Identify which cell holds the provided text, then report its (x, y) central coordinate. 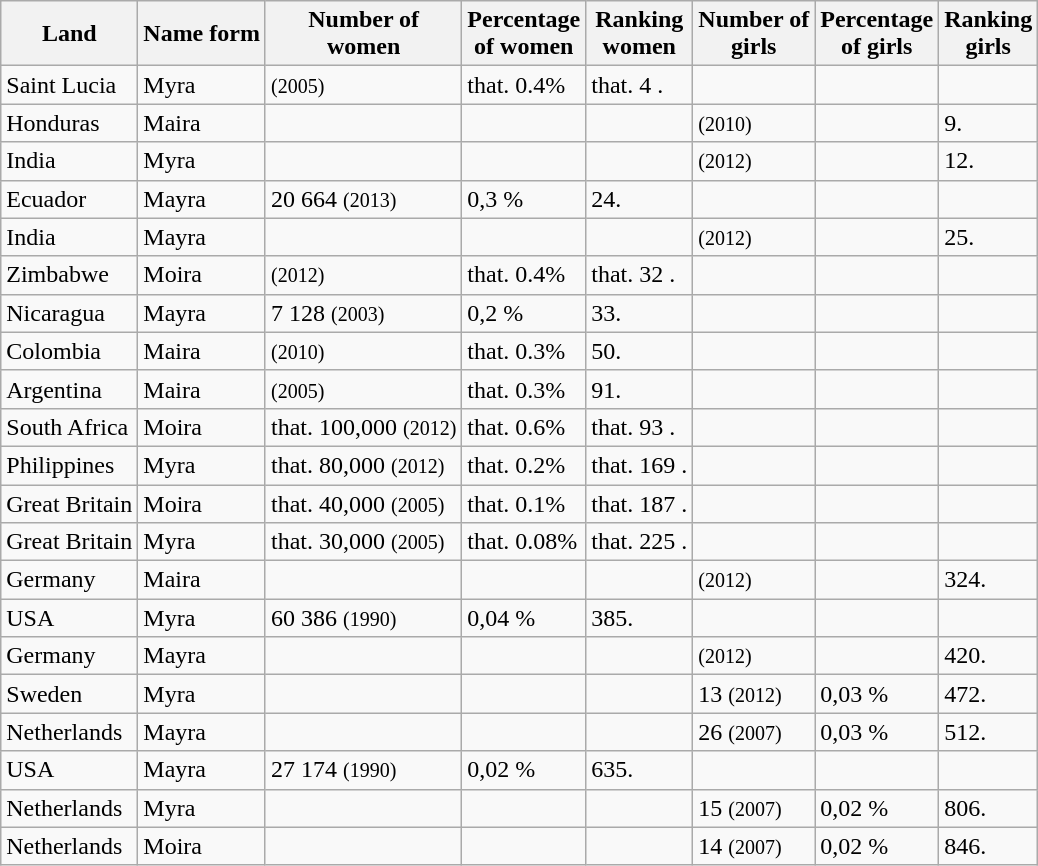
that. 0.6% (524, 427)
0,04 % (524, 618)
that. 0.08% (524, 542)
Honduras (70, 123)
26 (2007) (754, 732)
Name form (202, 34)
that. 30,000 (2005) (363, 542)
Rankingwomen (640, 34)
that. 100,000 (2012) (363, 427)
60 386 (1990) (363, 618)
472. (988, 694)
Saint Lucia (70, 85)
that. 40,000 (2005) (363, 503)
Nicaragua (70, 313)
that. 187 . (640, 503)
that. 225 . (640, 542)
that. 169 . (640, 465)
9. (988, 123)
324. (988, 580)
806. (988, 808)
91. (640, 389)
20 664 (2013) (363, 199)
Colombia (70, 351)
15 (2007) (754, 808)
7 128 (2003) (363, 313)
14 (2007) (754, 846)
13 (2012) (754, 694)
Rankinggirls (988, 34)
635. (640, 770)
12. (988, 161)
27 174 (1990) (363, 770)
Percentageof girls (877, 34)
that. 0.1% (524, 503)
0,3 % (524, 199)
Sweden (70, 694)
South Africa (70, 427)
that. 0.2% (524, 465)
846. (988, 846)
Philippines (70, 465)
Zimbabwe (70, 275)
Ecuador (70, 199)
that. 93 . (640, 427)
Argentina (70, 389)
that. 80,000 (2012) (363, 465)
0,2 % (524, 313)
Percentageof women (524, 34)
50. (640, 351)
25. (988, 237)
that. 4 . (640, 85)
420. (988, 656)
33. (640, 313)
Land (70, 34)
that. 32 . (640, 275)
385. (640, 618)
512. (988, 732)
Number ofgirls (754, 34)
24. (640, 199)
Number ofwomen (363, 34)
